From the cell containing the given text, extract its center point as (x, y) coordinate. 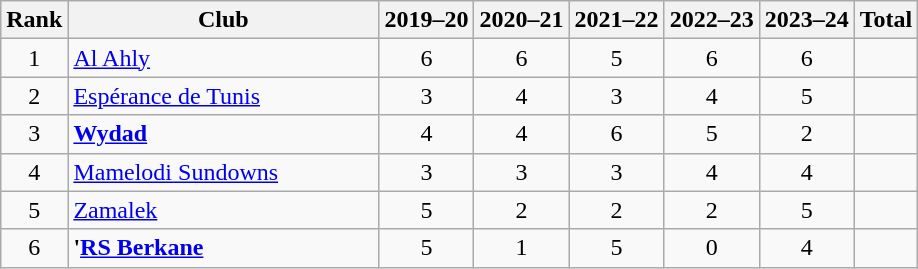
Mamelodi Sundowns (224, 172)
Zamalek (224, 210)
2019–20 (426, 20)
Espérance de Tunis (224, 96)
2020–21 (522, 20)
Al Ahly (224, 58)
Rank (34, 20)
2022–23 (712, 20)
Wydad (224, 134)
'RS Berkane (224, 248)
2023–24 (806, 20)
Total (886, 20)
2021–22 (616, 20)
Club (224, 20)
0 (712, 248)
